Scan for the cell matching the given text and deliver its [x, y] coordinate at center. 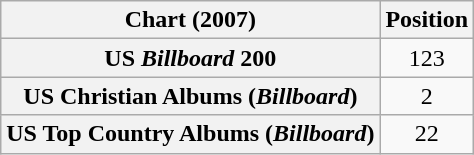
Chart (2007) [190, 20]
2 [427, 96]
123 [427, 58]
US Billboard 200 [190, 58]
22 [427, 134]
Position [427, 20]
US Top Country Albums (Billboard) [190, 134]
US Christian Albums (Billboard) [190, 96]
